Scan for the cell matching the given text and deliver its [x, y] coordinate at center. 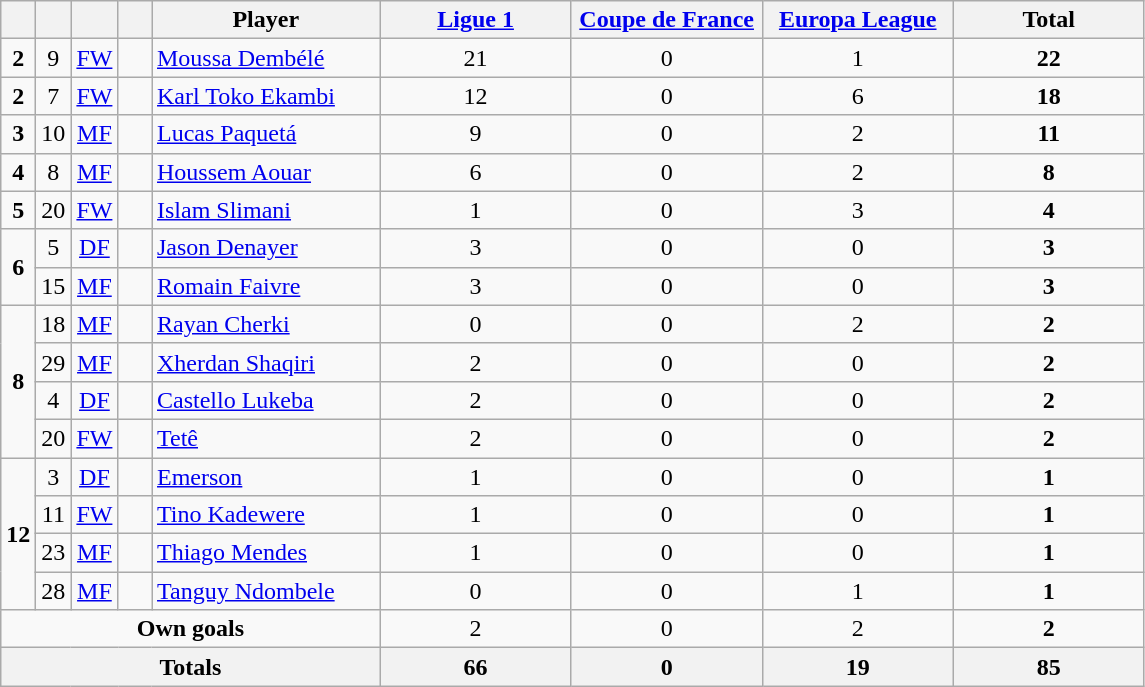
7 [54, 96]
Romain Faivre [266, 286]
Total [1048, 20]
21 [476, 58]
Player [266, 20]
Karl Toko Ekambi [266, 96]
Coupe de France [666, 20]
Rayan Cherki [266, 324]
Tetê [266, 438]
Houssem Aouar [266, 172]
Castello Lukeba [266, 400]
10 [54, 134]
23 [54, 553]
19 [858, 667]
Own goals [190, 629]
66 [476, 667]
Europa League [858, 20]
Lucas Paquetá [266, 134]
29 [54, 362]
Ligue 1 [476, 20]
15 [54, 286]
28 [54, 591]
Jason Denayer [266, 248]
85 [1048, 667]
Xherdan Shaqiri [266, 362]
Moussa Dembélé [266, 58]
Tanguy Ndombele [266, 591]
Thiago Mendes [266, 553]
Totals [190, 667]
Emerson [266, 477]
Tino Kadewere [266, 515]
Islam Slimani [266, 210]
22 [1048, 58]
